Detect which cell encompasses the target text, then output its (X, Y) center coordinate. 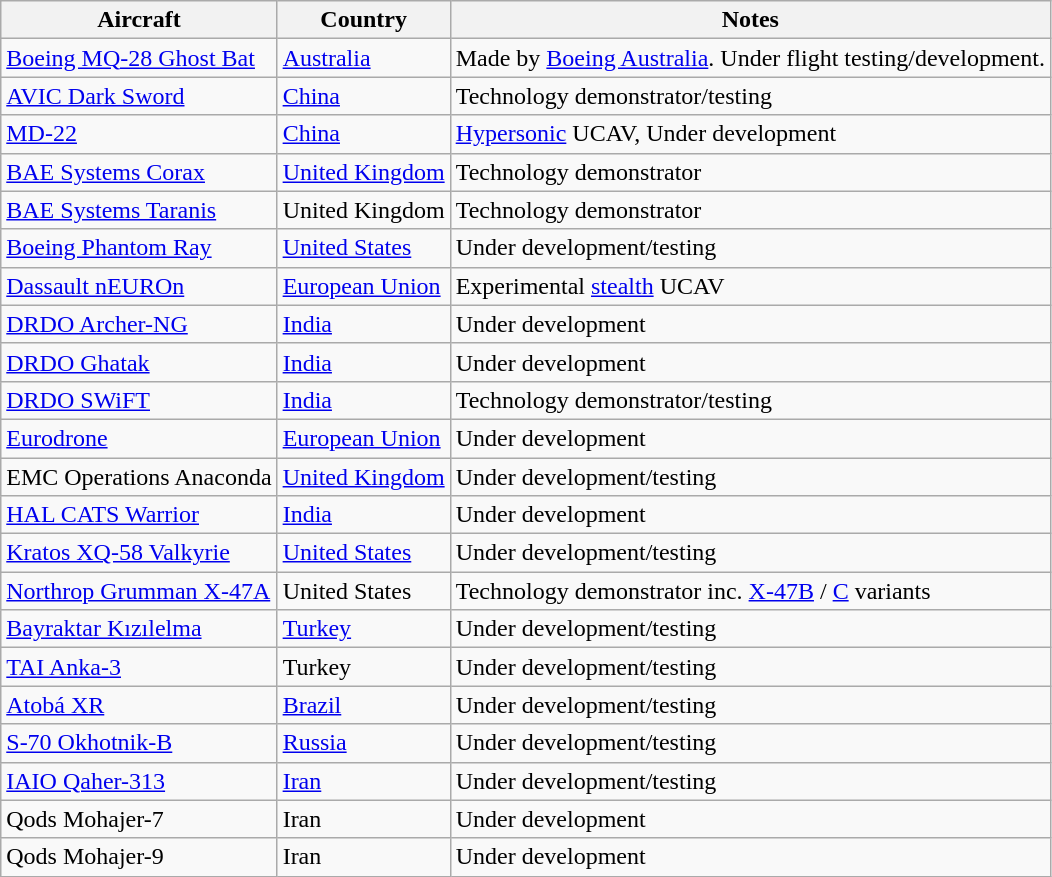
Technology demonstrator inc. X-47B / C variants (750, 591)
Eurodrone (139, 438)
DRDO Ghatak (139, 362)
DRDO Archer-NG (139, 324)
Hypersonic UCAV, Under development (750, 134)
Russia (364, 743)
IAIO Qaher-313 (139, 781)
MD-22 (139, 134)
Atobá XR (139, 705)
Northrop Grumman X-47A (139, 591)
Notes (750, 20)
EMC Operations Anaconda (139, 477)
S-70 Okhotnik-B (139, 743)
Experimental stealth UCAV (750, 286)
Bayraktar Kızılelma (139, 629)
Dassault nEUROn (139, 286)
Qods Mohajer-9 (139, 857)
Qods Mohajer-7 (139, 819)
Kratos XQ-58 Valkyrie (139, 553)
DRDO SWiFT (139, 400)
Boeing MQ-28 Ghost Bat (139, 58)
Boeing Phantom Ray (139, 248)
BAE Systems Taranis (139, 210)
Aircraft (139, 20)
Brazil (364, 705)
Australia (364, 58)
Made by Boeing Australia. Under flight testing/development. (750, 58)
BAE Systems Corax (139, 172)
AVIC Dark Sword (139, 96)
Country (364, 20)
HAL CATS Warrior (139, 515)
TAI Anka-3 (139, 667)
